Capture the cell that displays the provided text and extract its (x, y) central coordinate. 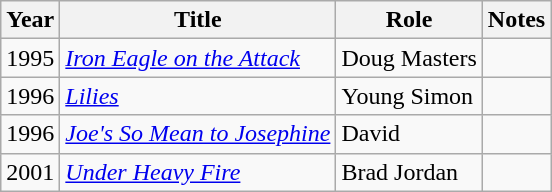
Doug Masters (409, 58)
2001 (30, 172)
Joe's So Mean to Josephine (198, 134)
Brad Jordan (409, 172)
Iron Eagle on the Attack (198, 58)
Under Heavy Fire (198, 172)
1995 (30, 58)
Notes (516, 20)
Lilies (198, 96)
Role (409, 20)
David (409, 134)
Title (198, 20)
Year (30, 20)
Young Simon (409, 96)
